Detect which cell encompasses the target text, then output its (x, y) center coordinate. 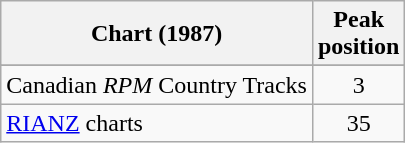
35 (358, 123)
Canadian RPM Country Tracks (157, 85)
Chart (1987) (157, 34)
3 (358, 85)
Peakposition (358, 34)
RIANZ charts (157, 123)
